From the cell containing the given text, extract its center point as [X, Y] coordinate. 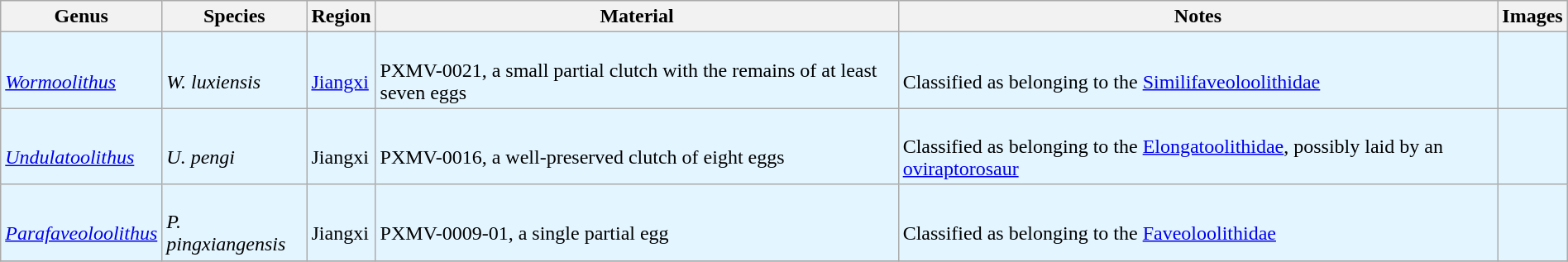
Classified as belonging to the Similifaveoloolithidae [1198, 70]
Classified as belonging to the Elongatoolithidae, possibly laid by an oviraptorosaur [1198, 146]
Classified as belonging to the Faveoloolithidae [1198, 222]
Parafaveoloolithus [81, 222]
Material [637, 17]
U. pengi [235, 146]
PXMV-0009-01, a single partial egg [637, 222]
W. luxiensis [235, 70]
Region [341, 17]
Genus [81, 17]
PXMV-0021, a small partial clutch with the remains of at least seven eggs [637, 70]
Notes [1198, 17]
Species [235, 17]
PXMV-0016, a well-preserved clutch of eight eggs [637, 146]
Wormoolithus [81, 70]
Images [1532, 17]
Undulatoolithus [81, 146]
P. pingxiangensis [235, 222]
